Scan for the cell matching the given text and deliver its (x, y) coordinate at center. 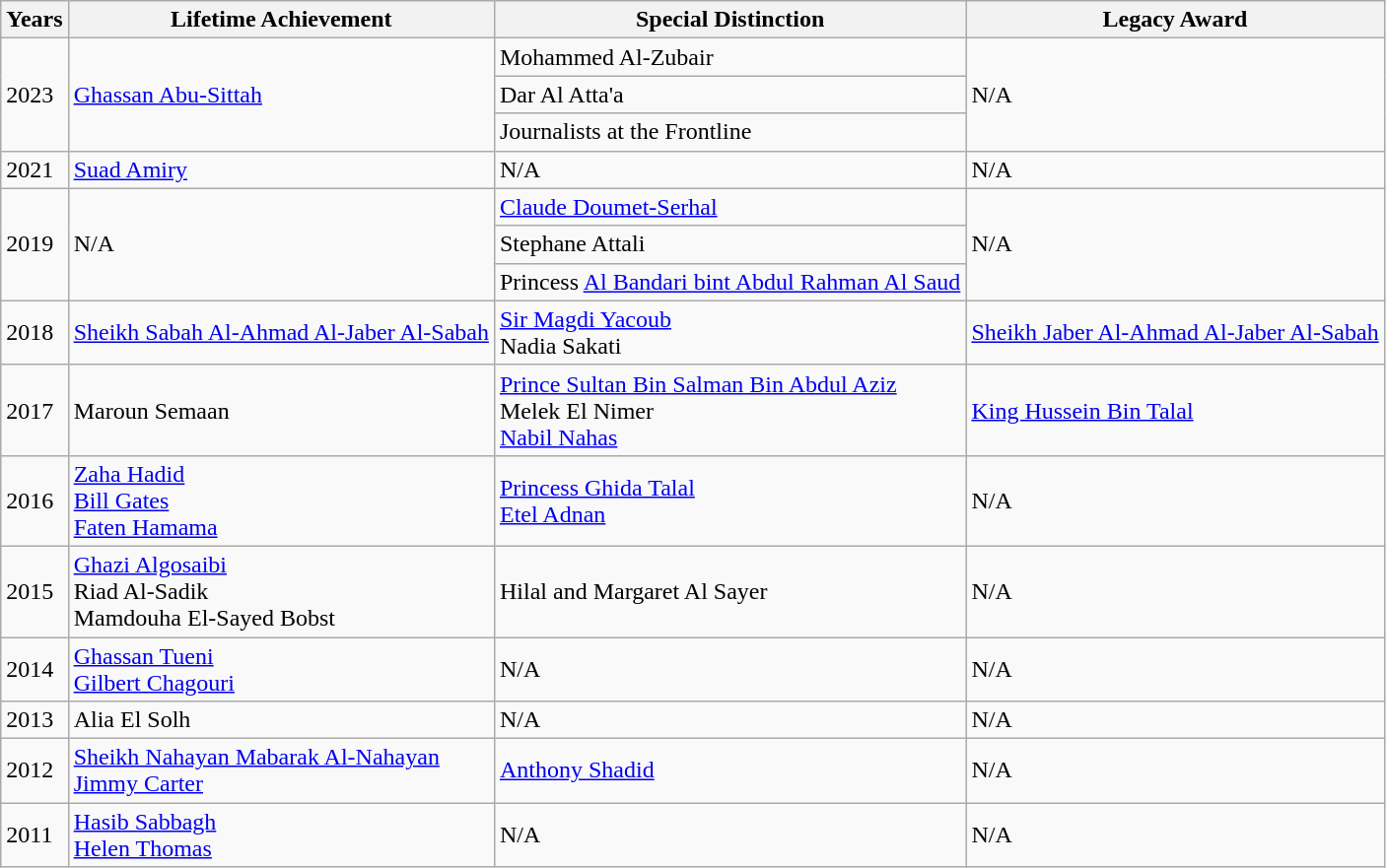
Legacy Award (1175, 20)
Years (35, 20)
Ghassan TueniGilbert Chagouri (281, 668)
Claude Doumet-Serhal (729, 207)
Journalists at the Frontline (729, 132)
Stephane Attali (729, 244)
Sheikh Jaber Al-Ahmad Al-Jaber Al-Sabah (1175, 333)
2014 (35, 668)
Princess Ghida TalalEtel Adnan (729, 501)
Maroun Semaan (281, 410)
King Hussein Bin Talal (1175, 410)
Suad Amiry (281, 169)
2015 (35, 591)
Zaha HadidBill GatesFaten Hamama (281, 501)
2016 (35, 501)
2013 (35, 720)
Princess Al Bandari bint Abdul Rahman Al Saud (729, 282)
Lifetime Achievement (281, 20)
2012 (35, 770)
Hilal and Margaret Al Sayer (729, 591)
Ghassan Abu-Sittah (281, 95)
Ghazi AlgosaibiRiad Al-SadikMamdouha El-Sayed Bobst (281, 591)
Anthony Shadid (729, 770)
2023 (35, 95)
Dar Al Atta'a (729, 95)
2021 (35, 169)
Hasib SabbaghHelen Thomas (281, 835)
2017 (35, 410)
Special Distinction (729, 20)
Sheikh Nahayan Mabarak Al-NahayanJimmy Carter (281, 770)
2018 (35, 333)
Sheikh Sabah Al-Ahmad Al-Jaber Al-Sabah (281, 333)
Alia El Solh (281, 720)
Mohammed Al-Zubair (729, 57)
Prince Sultan Bin Salman Bin Abdul AzizMelek El NimerNabil Nahas (729, 410)
2011 (35, 835)
2019 (35, 244)
Sir Magdi YacoubNadia Sakati (729, 333)
